Search for the cell housing the specified text and yield its [X, Y] center coordinate. 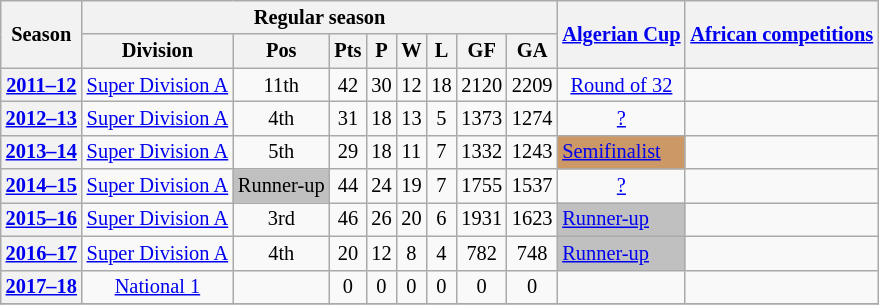
46 [348, 219]
2012–13 [42, 118]
8 [411, 253]
Season [42, 34]
2209 [532, 85]
31 [348, 118]
44 [348, 186]
1537 [532, 186]
30 [381, 85]
26 [381, 219]
Round of 32 [621, 85]
Regular season [320, 17]
2017–18 [42, 287]
748 [532, 253]
2120 [481, 85]
5 [441, 118]
L [441, 51]
5th [281, 152]
2016–17 [42, 253]
Pos [281, 51]
GF [481, 51]
2011–12 [42, 85]
GA [532, 51]
42 [348, 85]
782 [481, 253]
1274 [532, 118]
Semifinalist [621, 152]
11th [281, 85]
1373 [481, 118]
1623 [532, 219]
2013–14 [42, 152]
1243 [532, 152]
13 [411, 118]
National 1 [158, 287]
6 [441, 219]
2015–16 [42, 219]
P [381, 51]
Algerian Cup [621, 34]
1931 [481, 219]
1755 [481, 186]
3rd [281, 219]
African competitions [782, 34]
1332 [481, 152]
Pts [348, 51]
W [411, 51]
Division [158, 51]
19 [411, 186]
2014–15 [42, 186]
11 [411, 152]
4 [441, 253]
29 [348, 152]
24 [381, 186]
